From the cell containing the given text, extract its center point as [x, y] coordinate. 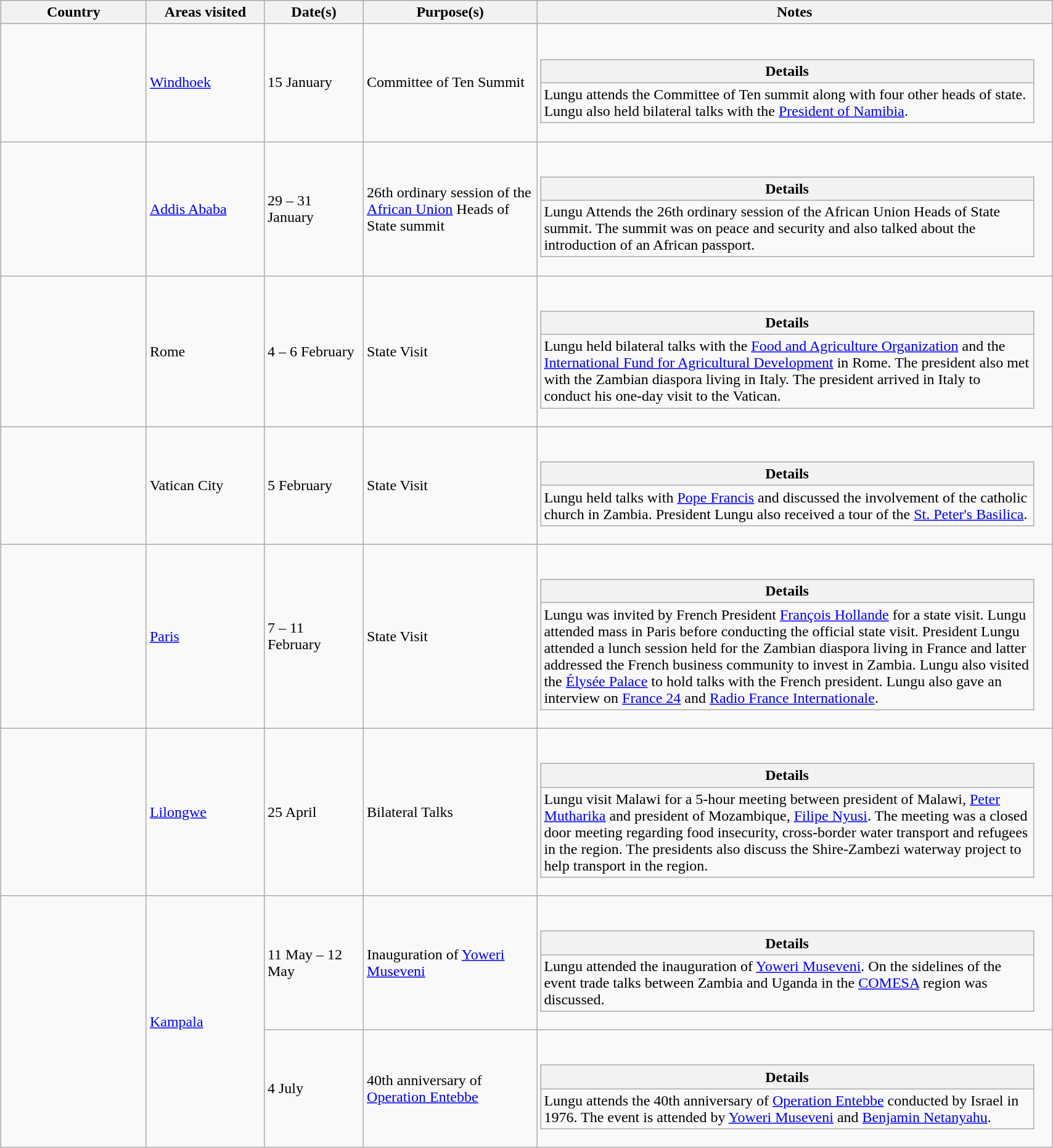
Paris [205, 636]
40th anniversary of Operation Entebbe [450, 1089]
Committee of Ten Summit [450, 83]
Kampala [205, 1022]
26th ordinary session of the African Union Heads of State summit [450, 209]
11 May – 12 May [313, 963]
Lungu attends the Committee of Ten summit along with four other heads of state. Lungu also held bilateral talks with the President of Namibia. [787, 102]
Rome [205, 351]
Bilateral Talks [450, 812]
Areas visited [205, 12]
Notes [795, 12]
5 February [313, 486]
Lungu attends the 40th anniversary of Operation Entebbe conducted by Israel in 1976. The event is attended by Yoweri Museveni and Benjamin Netanyahu. [787, 1109]
Windhoek [205, 83]
Date(s) [313, 12]
Addis Ababa [205, 209]
Vatican City [205, 486]
Lilongwe [205, 812]
Inauguration of Yoweri Museveni [450, 963]
Country [73, 12]
29 – 31 January [313, 209]
4 July [313, 1089]
25 April [313, 812]
Purpose(s) [450, 12]
15 January [313, 83]
7 – 11 February [313, 636]
4 – 6 February [313, 351]
